Search for the cell housing the specified text and yield its [x, y] center coordinate. 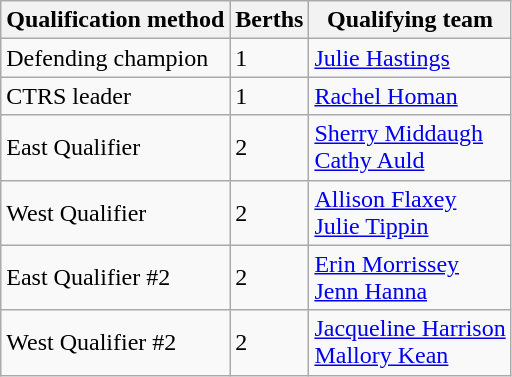
West Qualifier [116, 212]
Erin Morrissey Jenn Hanna [410, 278]
CTRS leader [116, 96]
Allison Flaxey Julie Tippin [410, 212]
East Qualifier #2 [116, 278]
Rachel Homan [410, 96]
West Qualifier #2 [116, 342]
Qualifying team [410, 20]
East Qualifier [116, 148]
Jacqueline Harrison Mallory Kean [410, 342]
Berths [270, 20]
Julie Hastings [410, 58]
Qualification method [116, 20]
Sherry Middaugh Cathy Auld [410, 148]
Defending champion [116, 58]
